Identify which cell holds the provided text, then report its (x, y) central coordinate. 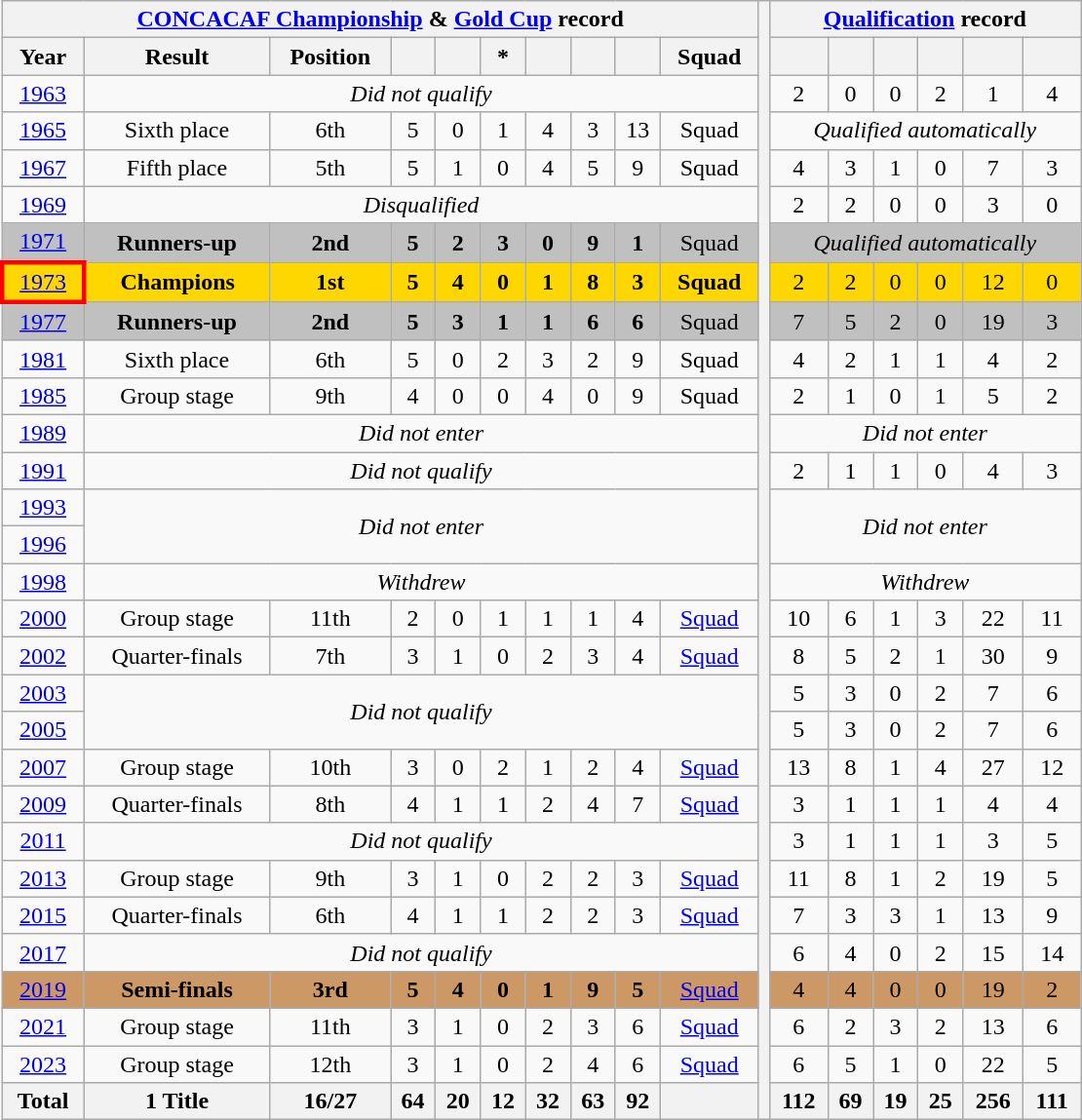
1985 (43, 396)
30 (993, 656)
1967 (43, 168)
15 (993, 952)
2000 (43, 619)
1969 (43, 205)
Fifth place (177, 168)
Total (43, 1101)
* (503, 57)
69 (850, 1101)
2015 (43, 915)
Semi-finals (177, 989)
12th (329, 1063)
63 (593, 1101)
1973 (43, 283)
2023 (43, 1063)
1 Title (177, 1101)
1993 (43, 508)
1991 (43, 471)
32 (548, 1101)
Position (329, 57)
27 (993, 767)
1965 (43, 131)
2013 (43, 878)
Disqualified (421, 205)
2009 (43, 804)
7th (329, 656)
3rd (329, 989)
16/27 (329, 1101)
2007 (43, 767)
10th (329, 767)
1996 (43, 545)
1971 (43, 243)
Champions (177, 283)
10 (798, 619)
256 (993, 1101)
14 (1053, 952)
Year (43, 57)
111 (1053, 1101)
92 (638, 1101)
5th (329, 168)
8th (329, 804)
Qualification record (924, 19)
25 (941, 1101)
64 (413, 1101)
2017 (43, 952)
2019 (43, 989)
1977 (43, 322)
1963 (43, 94)
1989 (43, 433)
1st (329, 283)
CONCACAF Championship & Gold Cup record (380, 19)
2011 (43, 841)
2003 (43, 693)
1998 (43, 582)
2005 (43, 730)
2002 (43, 656)
Result (177, 57)
1981 (43, 359)
112 (798, 1101)
20 (458, 1101)
2021 (43, 1026)
